Scan for the cell matching the given text and deliver its [x, y] coordinate at center. 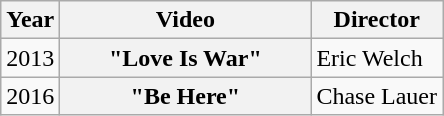
Eric Welch [377, 58]
2013 [30, 58]
"Be Here" [186, 96]
Director [377, 20]
Year [30, 20]
Chase Lauer [377, 96]
2016 [30, 96]
"Love Is War" [186, 58]
Video [186, 20]
